From the cell containing the given text, extract its center point as (x, y) coordinate. 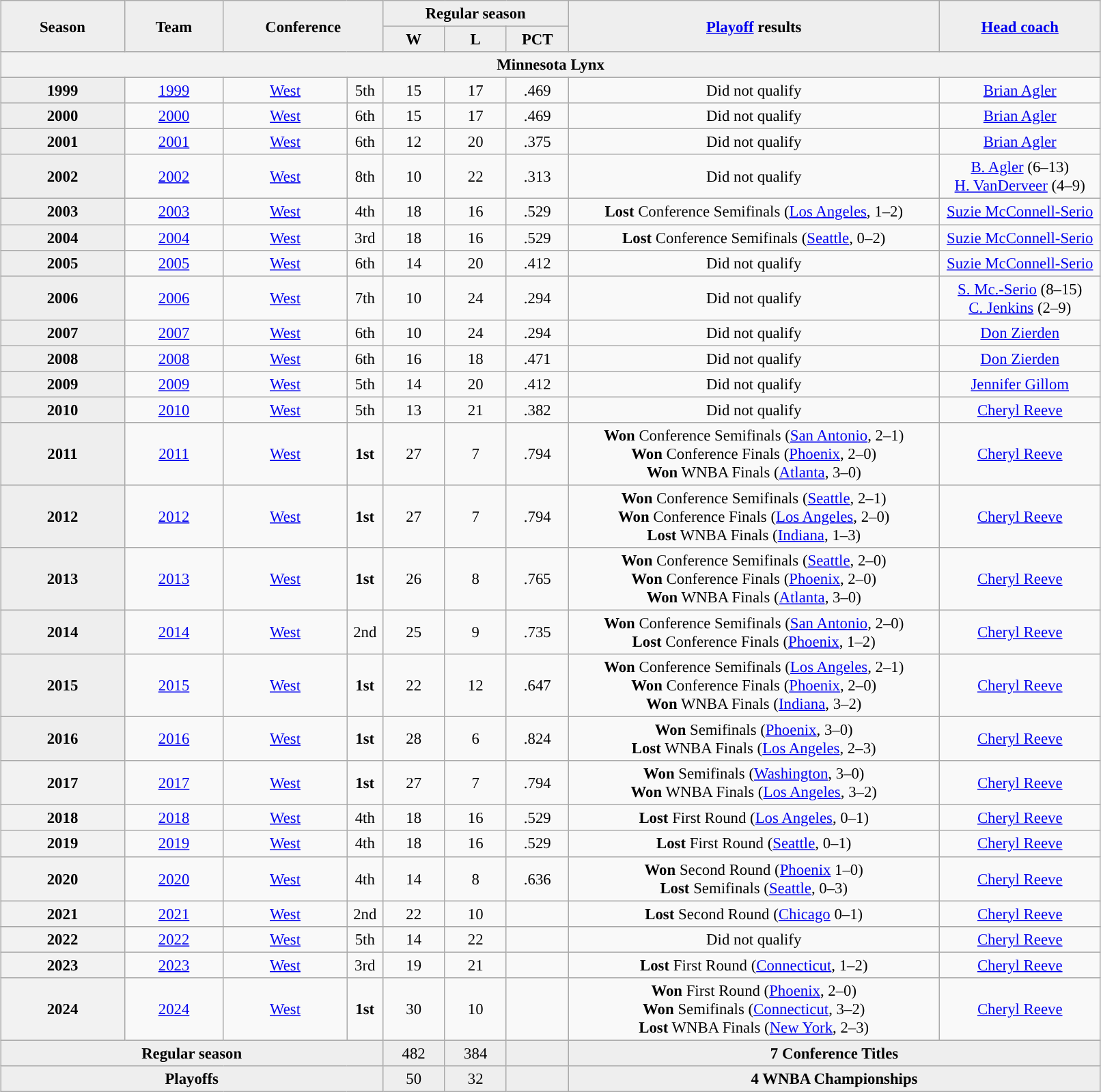
Won Second Round (Phoenix 1–0)Lost Semifinals (Seattle, 0–3) (754, 878)
30 (414, 1009)
Lost Conference Semifinals (Los Angeles, 1–2) (754, 212)
Lost Second Round (Chicago 0–1) (754, 914)
Won Conference Semifinals (Seattle, 2–1)Won Conference Finals (Los Angeles, 2–0)Lost WNBA Finals (Indiana, 1–3) (754, 516)
.313 (537, 176)
50 (414, 1079)
Won Conference Semifinals (San Antonio, 2–1) Won Conference Finals (Phoenix, 2–0) Won WNBA Finals (Atlanta, 3–0) (754, 454)
W (414, 40)
Playoffs (191, 1079)
26 (414, 579)
Won Semifinals (Washington, 3–0) Won WNBA Finals (Los Angeles, 3–2) (754, 783)
PCT (537, 40)
Team (173, 26)
Minnesota Lynx (550, 65)
.636 (537, 878)
7 Conference Titles (835, 1053)
28 (414, 739)
9 (475, 632)
Lost First Round (Connecticut, 1–2) (754, 965)
Head coach (1020, 26)
8th (365, 176)
Won First Round (Phoenix, 2–0)Won Semifinals (Connecticut, 3–2)Lost WNBA Finals (New York, 2–3) (754, 1009)
32 (475, 1079)
.471 (537, 359)
384 (475, 1053)
Playoff results (754, 26)
Conference (303, 26)
25 (414, 632)
Jennifer Gillom (1020, 384)
.735 (537, 632)
7th (365, 298)
.765 (537, 579)
6 (475, 739)
.824 (537, 739)
Lost First Round (Seattle, 0–1) (754, 844)
.382 (537, 410)
Lost Conference Semifinals (Seattle, 0–2) (754, 238)
B. Agler (6–13)H. VanDerveer (4–9) (1020, 176)
L (475, 40)
.647 (537, 686)
13 (414, 410)
.375 (537, 142)
Lost First Round (Los Angeles, 0–1) (754, 818)
S. Mc.-Serio (8–15)C. Jenkins (2–9) (1020, 298)
Won Conference Semifinals (Los Angeles, 2–1)Won Conference Finals (Phoenix, 2–0) Won WNBA Finals (Indiana, 3–2) (754, 686)
Won Semifinals (Phoenix, 3–0) Lost WNBA Finals (Los Angeles, 2–3) (754, 739)
Season (63, 26)
4 WNBA Championships (835, 1079)
Won Conference Semifinals (San Antonio, 2–0) Lost Conference Finals (Phoenix, 1–2) (754, 632)
482 (414, 1053)
Won Conference Semifinals (Seattle, 2–0)Won Conference Finals (Phoenix, 2–0)Won WNBA Finals (Atlanta, 3–0) (754, 579)
19 (414, 965)
